Locate the cell with the specified text and output its (x, y) center coordinate. 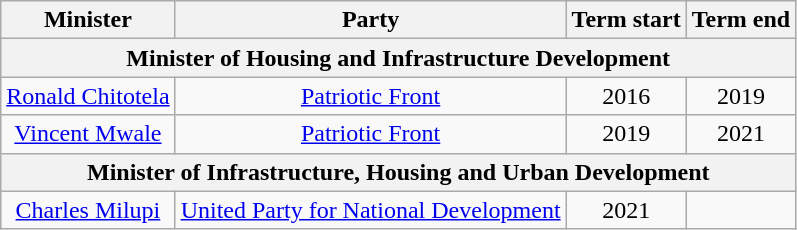
Party (370, 20)
Minister of Infrastructure, Housing and Urban Development (398, 172)
Term end (741, 20)
United Party for National Development (370, 210)
Term start (626, 20)
2016 (626, 96)
Minister (88, 20)
Ronald Chitotela (88, 96)
Minister of Housing and Infrastructure Development (398, 58)
Charles Milupi (88, 210)
Vincent Mwale (88, 134)
